Search for the cell housing the specified text and yield its [X, Y] center coordinate. 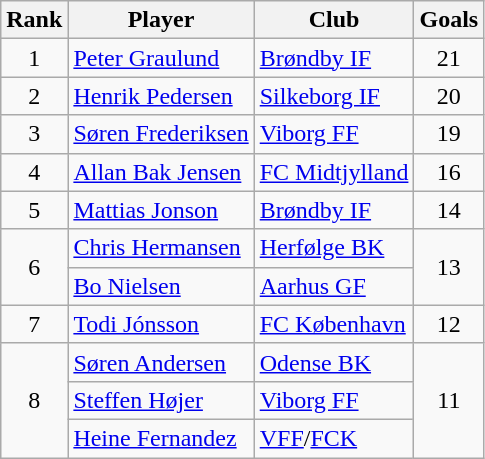
Allan Bak Jensen [161, 172]
Peter Graulund [161, 58]
21 [449, 58]
VFF/FCK [334, 438]
Henrik Pedersen [161, 96]
FC Midtjylland [334, 172]
6 [34, 267]
Bo Nielsen [161, 286]
FC København [334, 324]
4 [34, 172]
16 [449, 172]
8 [34, 400]
Player [161, 20]
19 [449, 134]
Goals [449, 20]
3 [34, 134]
Herfølge BK [334, 248]
Odense BK [334, 362]
13 [449, 267]
Heine Fernandez [161, 438]
Mattias Jonson [161, 210]
14 [449, 210]
11 [449, 400]
Silkeborg IF [334, 96]
2 [34, 96]
Aarhus GF [334, 286]
12 [449, 324]
1 [34, 58]
20 [449, 96]
Søren Andersen [161, 362]
Rank [34, 20]
Club [334, 20]
Søren Frederiksen [161, 134]
7 [34, 324]
Todi Jónsson [161, 324]
Chris Hermansen [161, 248]
Steffen Højer [161, 400]
5 [34, 210]
